Find where the given text appears and provide that cell's center as [X, Y] coordinate. 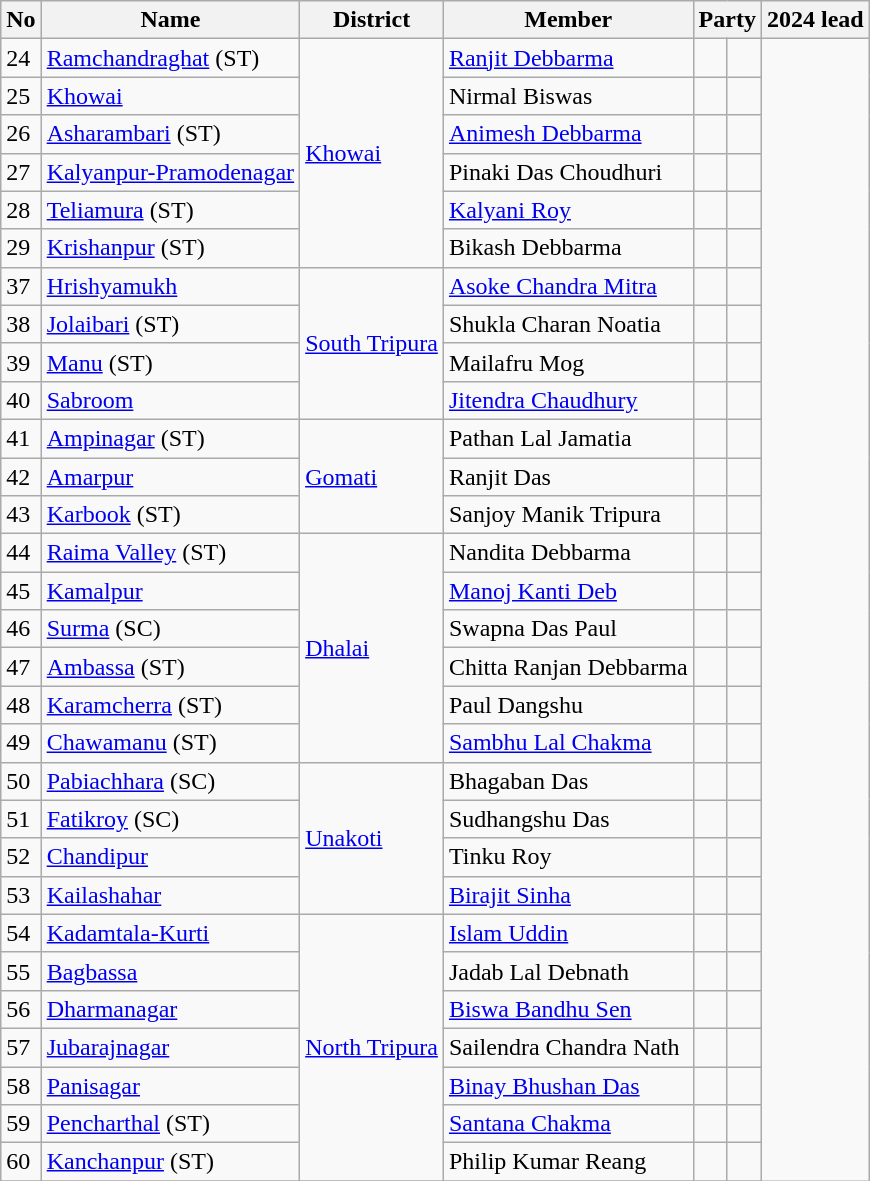
51 [21, 819]
District [372, 20]
Jubarajnagar [170, 1047]
Ranjit Das [568, 477]
Chawamanu (ST) [170, 743]
Animesh Debbarma [568, 134]
Birajit Sinha [568, 895]
57 [21, 1047]
Pathan Lal Jamatia [568, 438]
Chitta Ranjan Debbarma [568, 667]
25 [21, 96]
Unakoti [372, 838]
Sabroom [170, 400]
Sudhangshu Das [568, 819]
39 [21, 362]
Panisagar [170, 1085]
Chandipur [170, 857]
Gomati [372, 476]
Fatikroy (SC) [170, 819]
Shukla Charan Noatia [568, 324]
54 [21, 933]
Manu (ST) [170, 362]
47 [21, 667]
43 [21, 515]
North Tripura [372, 1047]
Hrishyamukh [170, 286]
Ranjit Debbarma [568, 58]
Nirmal Biswas [568, 96]
45 [21, 591]
Pencharthal (ST) [170, 1124]
Bikash Debbarma [568, 248]
Binay Bhushan Das [568, 1085]
Biswa Bandhu Sen [568, 1009]
41 [21, 438]
Sailendra Chandra Nath [568, 1047]
Amarpur [170, 477]
60 [21, 1162]
Party [727, 20]
Paul Dangshu [568, 705]
Santana Chakma [568, 1124]
Dharmanagar [170, 1009]
59 [21, 1124]
Asoke Chandra Mitra [568, 286]
Raima Valley (ST) [170, 553]
Ampinagar (ST) [170, 438]
Karbook (ST) [170, 515]
Kamalpur [170, 591]
Jitendra Chaudhury [568, 400]
Kalyanpur-Pramodenagar [170, 172]
Dhalai [372, 648]
Kalyani Roy [568, 210]
Sanjoy Manik Tripura [568, 515]
Manoj Kanti Deb [568, 591]
42 [21, 477]
Kanchanpur (ST) [170, 1162]
Sambhu Lal Chakma [568, 743]
55 [21, 971]
Nandita Debbarma [568, 553]
27 [21, 172]
29 [21, 248]
No [21, 20]
52 [21, 857]
56 [21, 1009]
Philip Kumar Reang [568, 1162]
58 [21, 1085]
28 [21, 210]
Asharambari (ST) [170, 134]
Jadab Lal Debnath [568, 971]
Mailafru Mog [568, 362]
24 [21, 58]
37 [21, 286]
Member [568, 20]
Teliamura (ST) [170, 210]
South Tripura [372, 343]
Krishanpur (ST) [170, 248]
Karamcherra (ST) [170, 705]
Ambassa (ST) [170, 667]
Kailashahar [170, 895]
46 [21, 629]
Name [170, 20]
50 [21, 781]
2024 lead [815, 20]
Ramchandraghat (ST) [170, 58]
49 [21, 743]
26 [21, 134]
53 [21, 895]
Pinaki Das Choudhuri [568, 172]
44 [21, 553]
48 [21, 705]
Jolaibari (ST) [170, 324]
Islam Uddin [568, 933]
Bhagaban Das [568, 781]
40 [21, 400]
Pabiachhara (SC) [170, 781]
Bagbassa [170, 971]
38 [21, 324]
Kadamtala-Kurti [170, 933]
Surma (SC) [170, 629]
Swapna Das Paul [568, 629]
Tinku Roy [568, 857]
